Capture the cell that displays the provided text and extract its [X, Y] central coordinate. 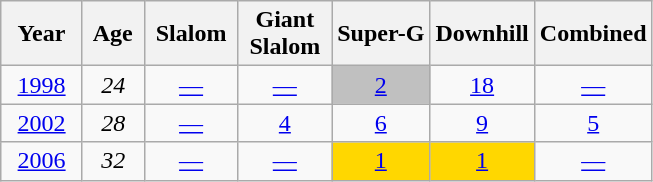
6 [381, 123]
Year [42, 34]
32 [113, 161]
Super-G [381, 34]
2002 [42, 123]
2 [381, 85]
Giant Slalom [285, 34]
2006 [42, 161]
24 [113, 85]
Age [113, 34]
28 [113, 123]
1998 [42, 85]
Slalom [191, 34]
5 [593, 123]
9 [482, 123]
Combined [593, 34]
Downhill [482, 34]
18 [482, 85]
4 [285, 123]
